Search for the cell housing the specified text and yield its [X, Y] center coordinate. 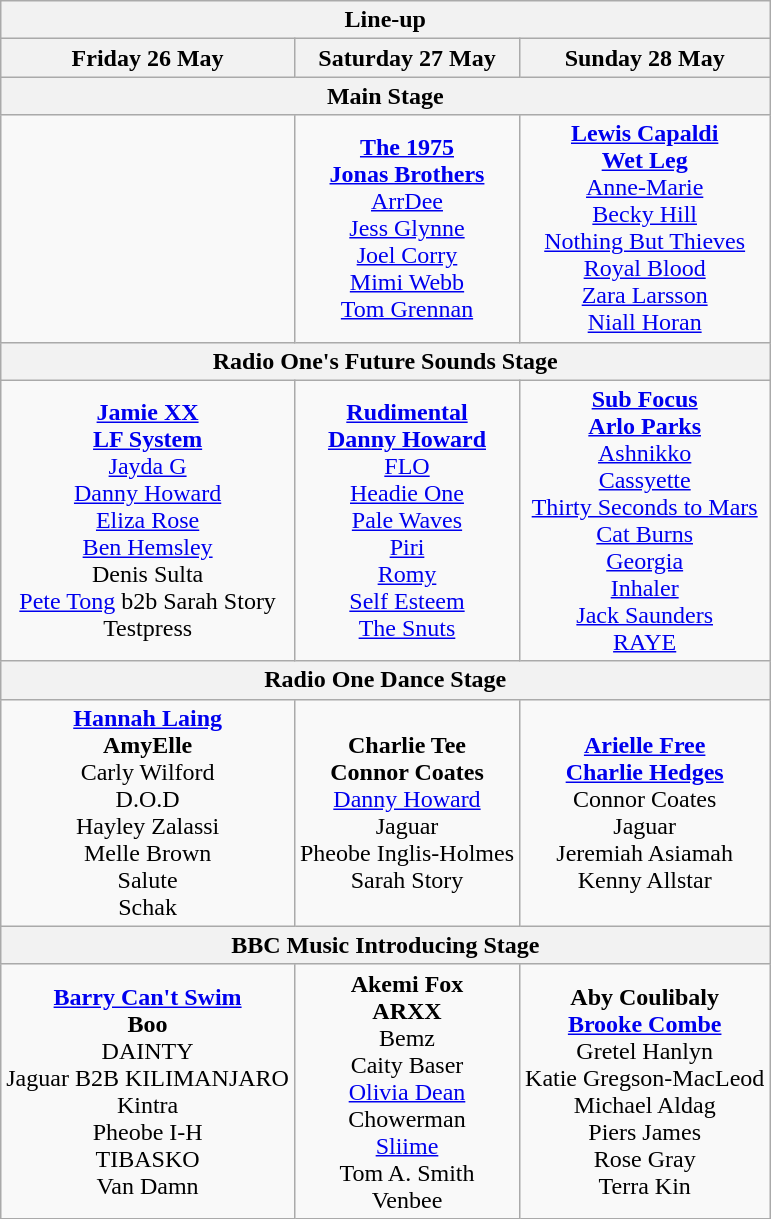
Radio One Dance Stage [386, 680]
Charlie TeeConnor CoatesDanny HowardJaguarPheobe Inglis-HolmesSarah Story [406, 812]
BBC Music Introducing Stage [386, 945]
Lewis CapaldiWet LegAnne-MarieBecky HillNothing But ThievesRoyal BloodZara LarssonNiall Horan [645, 228]
Sub FocusArlo ParksAshnikkoCassyetteThirty Seconds to MarsCat BurnsGeorgiaInhalerJack SaundersRAYE [645, 520]
The 1975Jonas BrothersArrDeeJess GlynneJoel CorryMimi WebbTom Grennan [406, 228]
Jamie XXLF SystemJayda GDanny HowardEliza RoseBen HemsleyDenis SultaPete Tong b2b Sarah StoryTestpress [148, 520]
Hannah LaingAmyElleCarly WilfordD.O.DHayley ZalassiMelle BrownSaluteSchak [148, 812]
RudimentalDanny HowardFLOHeadie OnePale WavesPiriRomySelf EsteemThe Snuts [406, 520]
Main Stage [386, 96]
Radio One's Future Sounds Stage [386, 361]
Friday 26 May [148, 58]
Akemi FoxARXXBemzCaity BaserOlivia DeanChowermanSliimeTom A. SmithVenbee [406, 1091]
Line-up [386, 20]
Barry Can't SwimBooDAINTYJaguar B2B KILIMANJAROKintraPheobe I-HTIBASKOVan Damn [148, 1091]
Saturday 27 May [406, 58]
Sunday 28 May [645, 58]
Arielle FreeCharlie HedgesConnor CoatesJaguarJeremiah AsiamahKenny Allstar [645, 812]
Aby CoulibalyBrooke CombeGretel HanlynKatie Gregson-MacLeodMichael AldagPiers JamesRose GrayTerra Kin [645, 1091]
